For the text-containing cell, return its midpoint in (x, y) coordinate format. 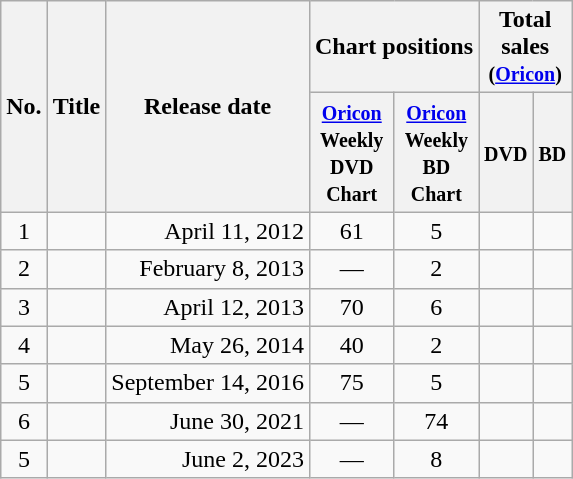
75 (352, 383)
1 (24, 231)
DVD (506, 152)
BD (552, 152)
May 26, 2014 (208, 345)
June 30, 2021 (208, 421)
February 8, 2013 (208, 269)
70 (352, 307)
Chart positions (394, 47)
September 14, 2016 (208, 383)
April 12, 2013 (208, 307)
April 11, 2012 (208, 231)
3 (24, 307)
Release date (208, 106)
No. (24, 106)
OriconWeeklyDVDChart (352, 152)
61 (352, 231)
4 (24, 345)
June 2, 2023 (208, 459)
8 (436, 459)
OriconWeeklyBDChart (436, 152)
Title (76, 106)
Totalsales(Oricon) (526, 47)
74 (436, 421)
40 (352, 345)
